Identify which cell holds the provided text, then report its (X, Y) central coordinate. 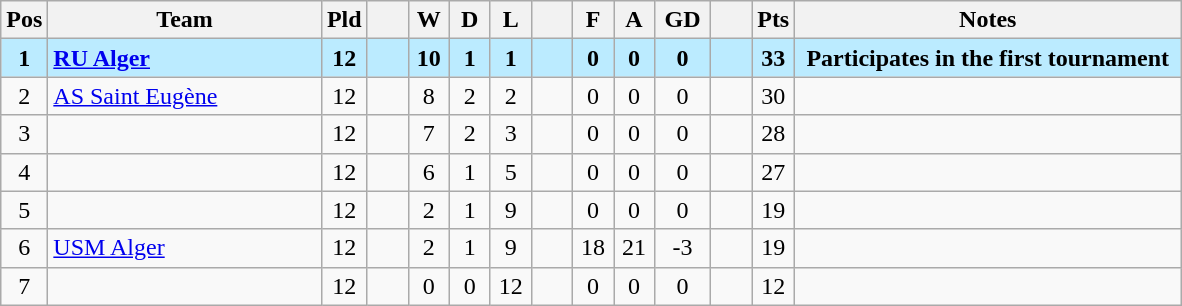
Notes (988, 20)
Pos (24, 20)
18 (592, 248)
Pts (774, 20)
Participates in the first tournament (988, 58)
8 (428, 96)
W (428, 20)
30 (774, 96)
28 (774, 134)
D (470, 20)
21 (634, 248)
27 (774, 172)
L (510, 20)
-3 (683, 248)
USM Alger (185, 248)
RU Alger (185, 58)
Team (185, 20)
GD (683, 20)
10 (428, 58)
Pld (344, 20)
33 (774, 58)
F (592, 20)
4 (24, 172)
A (634, 20)
AS Saint Eugène (185, 96)
